Provide the [x, y] coordinate of the cell's center where the given text is located.  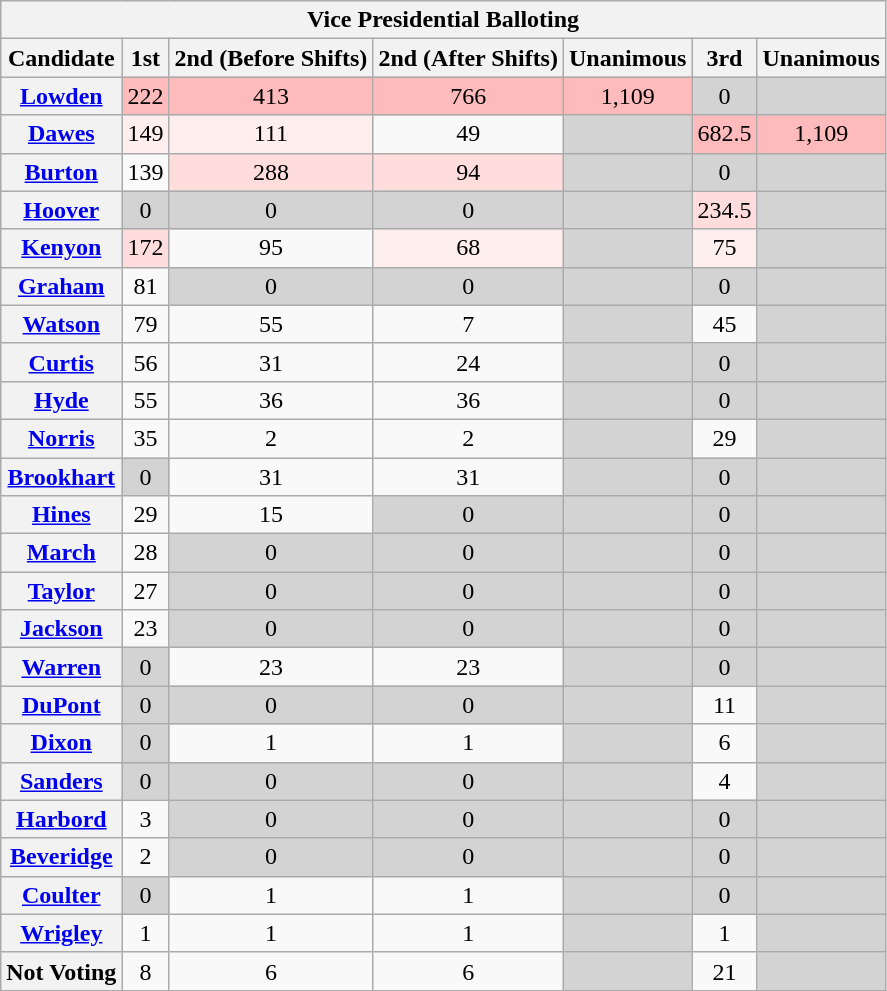
Dawes [62, 134]
21 [724, 971]
Sanders [62, 781]
DuPont [62, 705]
111 [271, 134]
95 [271, 248]
Not Voting [62, 971]
2nd (After Shifts) [468, 58]
Wrigley [62, 933]
68 [468, 248]
3 [146, 819]
222 [146, 96]
15 [271, 515]
Norris [62, 438]
March [62, 553]
2nd (Before Shifts) [271, 58]
56 [146, 362]
4 [724, 781]
45 [724, 324]
Jackson [62, 629]
Taylor [62, 591]
Watson [62, 324]
139 [146, 172]
Beveridge [62, 857]
Curtis [62, 362]
28 [146, 553]
682.5 [724, 134]
11 [724, 705]
24 [468, 362]
Kenyon [62, 248]
81 [146, 286]
Hoover [62, 210]
1st [146, 58]
Lowden [62, 96]
8 [146, 971]
94 [468, 172]
Graham [62, 286]
75 [724, 248]
Candidate [62, 58]
Brookhart [62, 477]
Warren [62, 667]
3rd [724, 58]
766 [468, 96]
149 [146, 134]
172 [146, 248]
35 [146, 438]
Dixon [62, 743]
Hyde [62, 400]
413 [271, 96]
49 [468, 134]
288 [271, 172]
27 [146, 591]
234.5 [724, 210]
Vice Presidential Balloting [444, 20]
7 [468, 324]
Coulter [62, 895]
Burton [62, 172]
79 [146, 324]
Hines [62, 515]
Harbord [62, 819]
